Pinpoint the cell where the given text exists, returning its (x, y) midpoint coordinate. 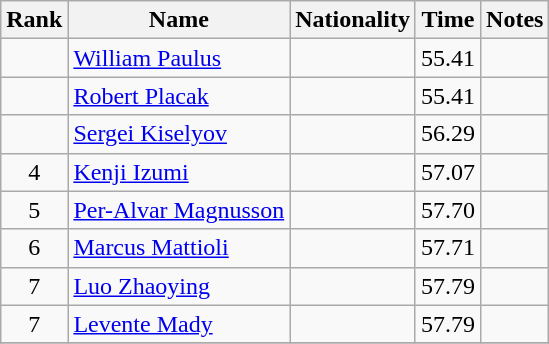
57.71 (448, 248)
Sergei Kiselyov (179, 134)
Notes (515, 20)
Nationality (353, 20)
57.70 (448, 210)
Rank (34, 20)
Time (448, 20)
6 (34, 248)
Luo Zhaoying (179, 286)
Robert Placak (179, 96)
Levente Mady (179, 324)
56.29 (448, 134)
5 (34, 210)
William Paulus (179, 58)
4 (34, 172)
57.07 (448, 172)
Per-Alvar Magnusson (179, 210)
Marcus Mattioli (179, 248)
Kenji Izumi (179, 172)
Name (179, 20)
